Return [X, Y] of the center of cell containing provided text 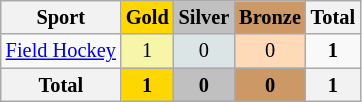
Sport [61, 17]
Silver [204, 17]
Bronze [270, 17]
Gold [148, 17]
Field Hockey [61, 51]
